From the cell containing the given text, extract its center point as [X, Y] coordinate. 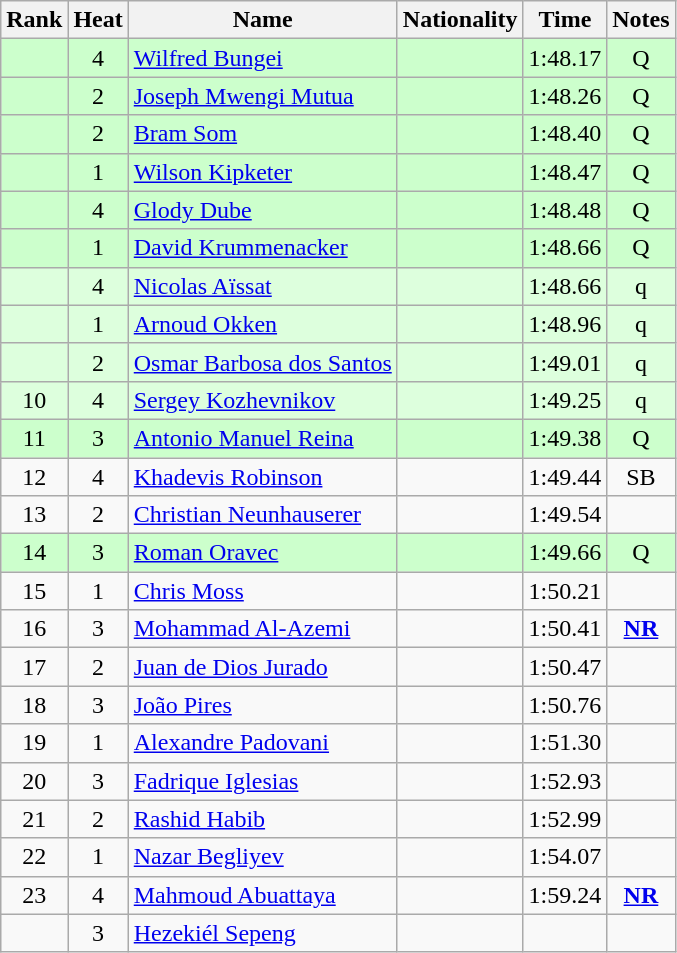
1:51.30 [565, 743]
1:49.66 [565, 553]
14 [34, 553]
David Krummenacker [262, 248]
Mahmoud Abuattaya [262, 895]
1:52.93 [565, 781]
João Pires [262, 705]
1:52.99 [565, 819]
1:48.48 [565, 210]
Osmar Barbosa dos Santos [262, 362]
11 [34, 438]
Joseph Mwengi Mutua [262, 96]
SB [641, 477]
17 [34, 667]
Nazar Begliyev [262, 857]
1:49.01 [565, 362]
Nicolas Aïssat [262, 286]
Rank [34, 20]
Arnoud Okken [262, 324]
Fadrique Iglesias [262, 781]
10 [34, 400]
1:50.76 [565, 705]
1:48.47 [565, 172]
Mohammad Al-Azemi [262, 629]
18 [34, 705]
Juan de Dios Jurado [262, 667]
Chris Moss [262, 591]
Christian Neunhauserer [262, 515]
Wilfred Bungei [262, 58]
Khadevis Robinson [262, 477]
1:49.54 [565, 515]
23 [34, 895]
21 [34, 819]
1:49.38 [565, 438]
20 [34, 781]
1:50.47 [565, 667]
Name [262, 20]
Antonio Manuel Reina [262, 438]
1:50.21 [565, 591]
1:48.40 [565, 134]
12 [34, 477]
1:54.07 [565, 857]
13 [34, 515]
1:48.96 [565, 324]
1:48.17 [565, 58]
Sergey Kozhevnikov [262, 400]
Hezekiél Sepeng [262, 933]
19 [34, 743]
Glody Dube [262, 210]
Time [565, 20]
1:49.25 [565, 400]
Wilson Kipketer [262, 172]
1:48.26 [565, 96]
Alexandre Padovani [262, 743]
Nationality [460, 20]
1:49.44 [565, 477]
22 [34, 857]
1:50.41 [565, 629]
1:59.24 [565, 895]
15 [34, 591]
Roman Oravec [262, 553]
16 [34, 629]
Bram Som [262, 134]
Heat [98, 20]
Notes [641, 20]
Rashid Habib [262, 819]
